Pinpoint the cell where the given text exists, returning its (x, y) midpoint coordinate. 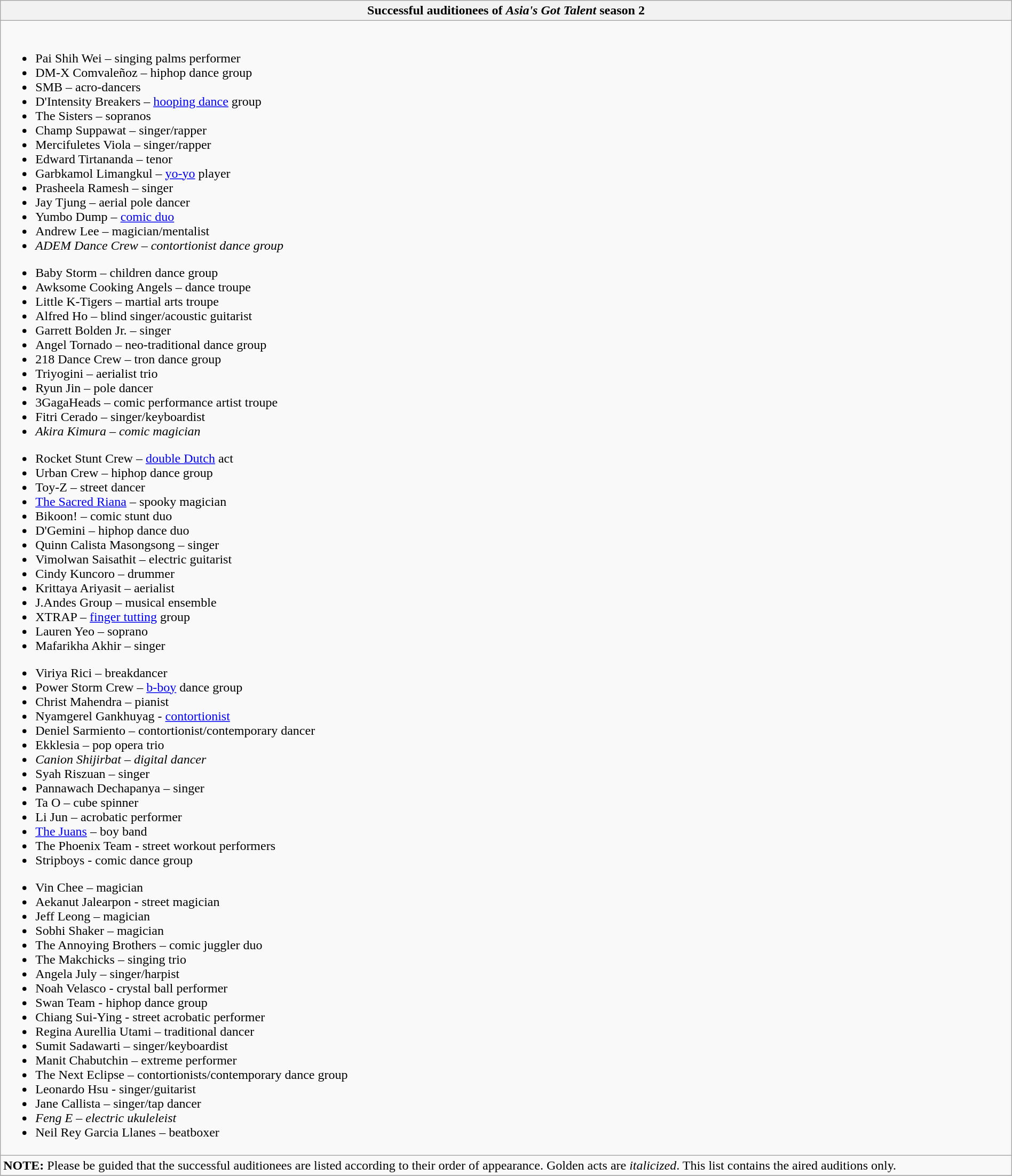
Successful auditionees of Asia's Got Talent season 2 (506, 11)
